Extract the (X, Y) coordinate from the center of the cell holding the provided text.  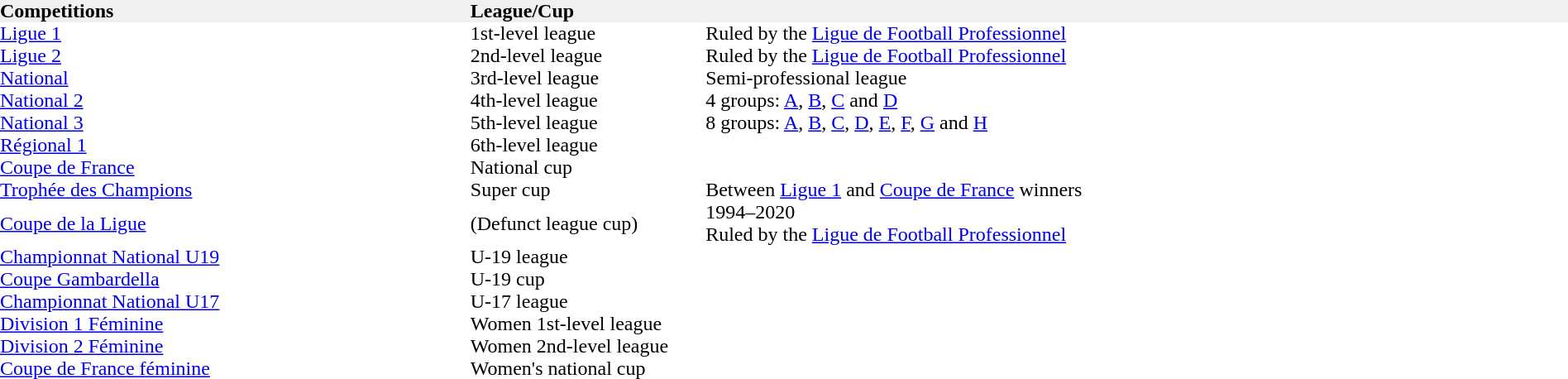
Trophée des Champions (235, 190)
National 2 (235, 101)
U-19 cup (588, 280)
Division 1 Féminine (235, 324)
6th-level league (588, 146)
1st-level league (588, 33)
Super cup (588, 190)
National cup (588, 167)
Division 2 Féminine (235, 346)
Women 1st-level league (588, 324)
Ligue 2 (235, 56)
4 groups: A, B, C and D (1136, 101)
2nd-level league (588, 56)
National 3 (235, 122)
U-19 league (588, 257)
Ligue 1 (235, 33)
Between Ligue 1 and Coupe de France winners (1136, 190)
3rd-level league (588, 78)
4th-level league (588, 101)
8 groups: A, B, C, D, E, F, G and H (1136, 122)
Semi-professional league (1136, 78)
Competitions (235, 12)
(Defunct league cup) (588, 223)
Women 2nd-level league (588, 346)
1994–2020Ruled by the Ligue de Football Professionnel (1136, 223)
Championnat National U17 (235, 301)
Championnat National U19 (235, 257)
Coupe de France (235, 167)
Coupe Gambardella (235, 280)
National (235, 78)
U-17 league (588, 301)
Coupe de la Ligue (235, 223)
League/Cup (588, 12)
Régional 1 (235, 146)
5th-level league (588, 122)
